Extract the [x, y] coordinate from the center of the cell holding the provided text.  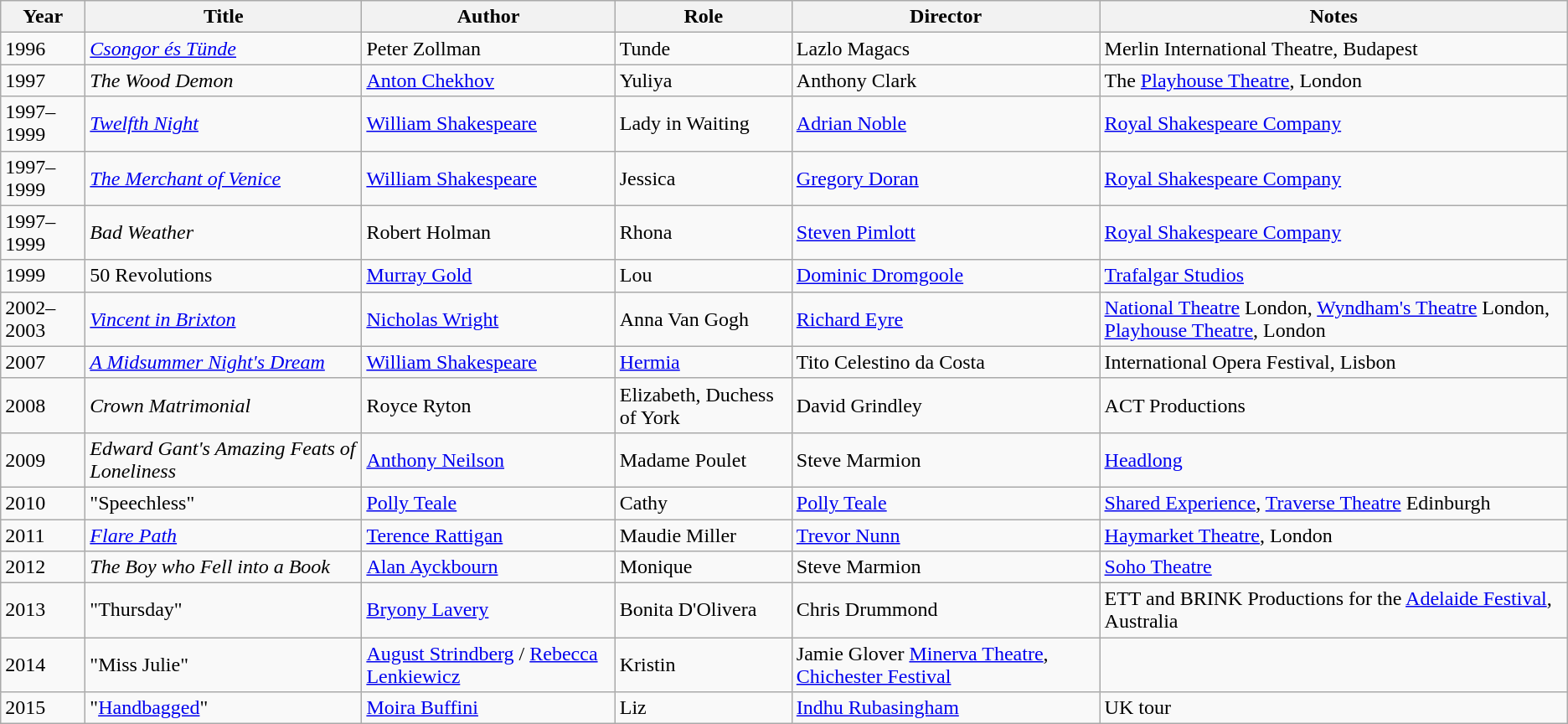
Vincent in Brixton [224, 318]
The Boy who Fell into a Book [224, 567]
Anthony Neilson [488, 459]
Twelfth Night [224, 124]
Jessica [704, 178]
Alan Ayckbourn [488, 567]
Maudie Miller [704, 535]
Edward Gant's Amazing Feats of Loneliness [224, 459]
1996 [44, 49]
Kristin [704, 665]
Lou [704, 276]
2015 [44, 708]
Chris Drummond [946, 610]
Monique [704, 567]
Haymarket Theatre, London [1333, 535]
Tunde [704, 49]
Flare Path [224, 535]
David Grindley [946, 406]
Anton Chekhov [488, 80]
Bryony Lavery [488, 610]
Terence Rattigan [488, 535]
Indhu Rubasingham [946, 708]
Nicholas Wright [488, 318]
Peter Zollman [488, 49]
Trafalgar Studios [1333, 276]
Robert Holman [488, 233]
"Miss Julie" [224, 665]
Lady in Waiting [704, 124]
Cathy [704, 503]
Anna Van Gogh [704, 318]
National Theatre London, Wyndham's Theatre London, Playhouse Theatre, London [1333, 318]
Adrian Noble [946, 124]
August Strindberg / Rebecca Lenkiewicz [488, 665]
The Playhouse Theatre, London [1333, 80]
Royce Ryton [488, 406]
Shared Experience, Traverse Theatre Edinburgh [1333, 503]
2010 [44, 503]
Madame Poulet [704, 459]
Lazlo Magacs [946, 49]
2012 [44, 567]
Richard Eyre [946, 318]
Trevor Nunn [946, 535]
Merlin International Theatre, Budapest [1333, 49]
Yuliya [704, 80]
Rhona [704, 233]
Bonita D'Olivera [704, 610]
50 Revolutions [224, 276]
2013 [44, 610]
Tito Celestino da Costa [946, 362]
Year [44, 17]
Bad Weather [224, 233]
2009 [44, 459]
"Handbagged" [224, 708]
"Thursday" [224, 610]
International Opera Festival, Lisbon [1333, 362]
Elizabeth, Duchess of York [704, 406]
Crown Matrimonial [224, 406]
Liz [704, 708]
Author [488, 17]
Title [224, 17]
The Merchant of Venice [224, 178]
2002–2003 [44, 318]
UK tour [1333, 708]
Gregory Doran [946, 178]
1999 [44, 276]
1997 [44, 80]
Jamie Glover Minerva Theatre, Chichester Festival [946, 665]
2008 [44, 406]
ETT and BRINK Productions for the Adelaide Festival, Australia [1333, 610]
Moira Buffini [488, 708]
Role [704, 17]
ACT Productions [1333, 406]
Notes [1333, 17]
Headlong [1333, 459]
2014 [44, 665]
Soho Theatre [1333, 567]
"Speechless" [224, 503]
2007 [44, 362]
Hermia [704, 362]
Murray Gold [488, 276]
Csongor és Tünde [224, 49]
Anthony Clark [946, 80]
Director [946, 17]
Steven Pimlott [946, 233]
Dominic Dromgoole [946, 276]
2011 [44, 535]
A Midsummer Night's Dream [224, 362]
The Wood Demon [224, 80]
